Find where the given text appears and provide that cell's center as [x, y] coordinate. 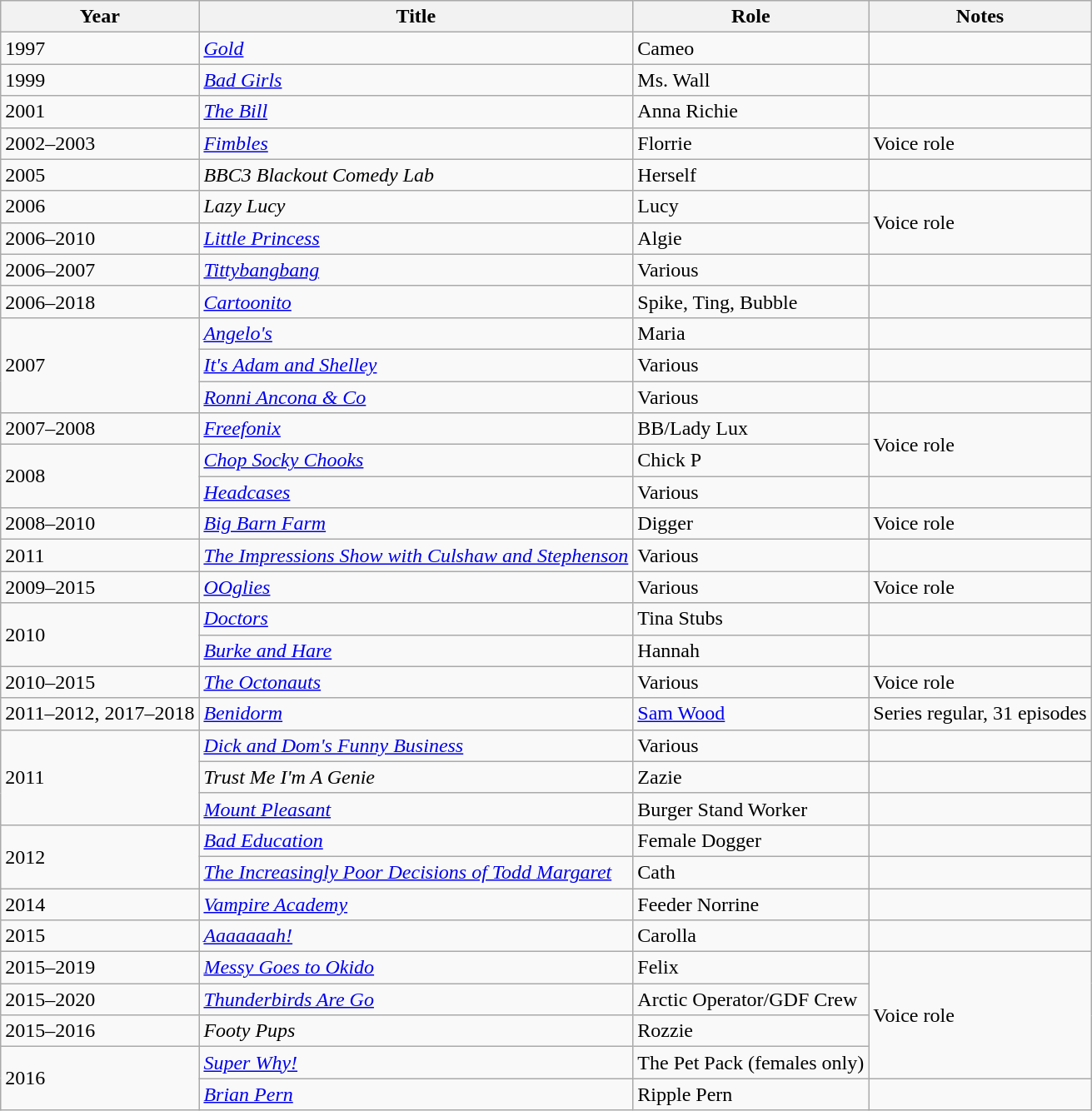
Angelo's [416, 333]
2001 [100, 112]
The Octonauts [416, 682]
Feeder Norrine [751, 904]
Headcases [416, 492]
Messy Goes to Okido [416, 968]
Burger Stand Worker [751, 809]
BB/Lady Lux [751, 429]
Lazy Lucy [416, 207]
Little Princess [416, 238]
Freefonix [416, 429]
Mount Pleasant [416, 809]
Ms. Wall [751, 80]
Arctic Operator/GDF Crew [751, 999]
The Impressions Show with Culshaw and Stephenson [416, 555]
It's Adam and Shelley [416, 365]
Chop Socky Chooks [416, 461]
Carolla [751, 936]
Trust Me I'm A Genie [416, 777]
1997 [100, 48]
Zazie [751, 777]
2012 [100, 856]
Algie [751, 238]
2015–2019 [100, 968]
Tittybangbang [416, 270]
2006–2018 [100, 301]
Notes [980, 17]
Fimbles [416, 143]
The Bill [416, 112]
2010 [100, 635]
Aaaaaaah! [416, 936]
Lucy [751, 207]
Spike, Ting, Bubble [751, 301]
Ronni Ancona & Co [416, 397]
Tina Stubs [751, 619]
Series regular, 31 episodes [980, 714]
Dick and Dom's Funny Business [416, 745]
Cath [751, 872]
Benidorm [416, 714]
Rozzie [751, 1031]
Herself [751, 175]
Role [751, 17]
2016 [100, 1079]
Burke and Hare [416, 650]
Footy Pups [416, 1031]
Felix [751, 968]
2008–2010 [100, 524]
2006–2010 [100, 238]
2006 [100, 207]
2015 [100, 936]
2008 [100, 476]
Cameo [751, 48]
Female Dogger [751, 840]
OOglies [416, 587]
Big Barn Farm [416, 524]
Doctors [416, 619]
Brian Pern [416, 1094]
Gold [416, 48]
Digger [751, 524]
The Pet Pack (females only) [751, 1063]
2006–2007 [100, 270]
2007 [100, 365]
Florrie [751, 143]
Cartoonito [416, 301]
2005 [100, 175]
Vampire Academy [416, 904]
Maria [751, 333]
2007–2008 [100, 429]
2014 [100, 904]
Anna Richie [751, 112]
2010–2015 [100, 682]
Sam Wood [751, 714]
Super Why! [416, 1063]
Title [416, 17]
Ripple Pern [751, 1094]
Year [100, 17]
2002–2003 [100, 143]
2011–2012, 2017–2018 [100, 714]
BBC3 Blackout Comedy Lab [416, 175]
The Increasingly Poor Decisions of Todd Margaret [416, 872]
Bad Girls [416, 80]
2009–2015 [100, 587]
1999 [100, 80]
2015–2016 [100, 1031]
Hannah [751, 650]
Thunderbirds Are Go [416, 999]
Bad Education [416, 840]
2015–2020 [100, 999]
Chick P [751, 461]
